Search for the cell housing the specified text and yield its [X, Y] center coordinate. 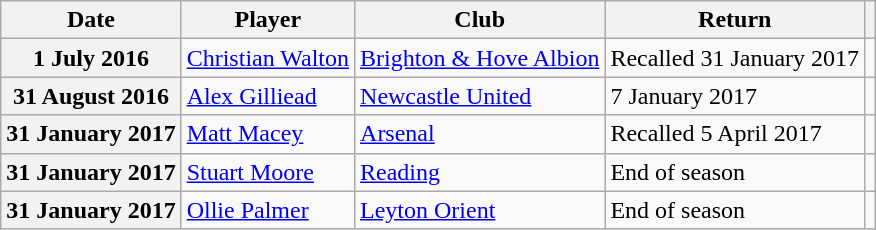
Matt Macey [268, 134]
Newcastle United [480, 96]
Recalled 5 April 2017 [735, 134]
Brighton & Hove Albion [480, 58]
Alex Gilliead [268, 96]
Recalled 31 January 2017 [735, 58]
Return [735, 20]
Christian Walton [268, 58]
Arsenal [480, 134]
7 January 2017 [735, 96]
Club [480, 20]
Leyton Orient [480, 210]
Player [268, 20]
1 July 2016 [91, 58]
Ollie Palmer [268, 210]
Reading [480, 172]
Date [91, 20]
Stuart Moore [268, 172]
31 August 2016 [91, 96]
